Pinpoint the cell where the given text exists, returning its [X, Y] midpoint coordinate. 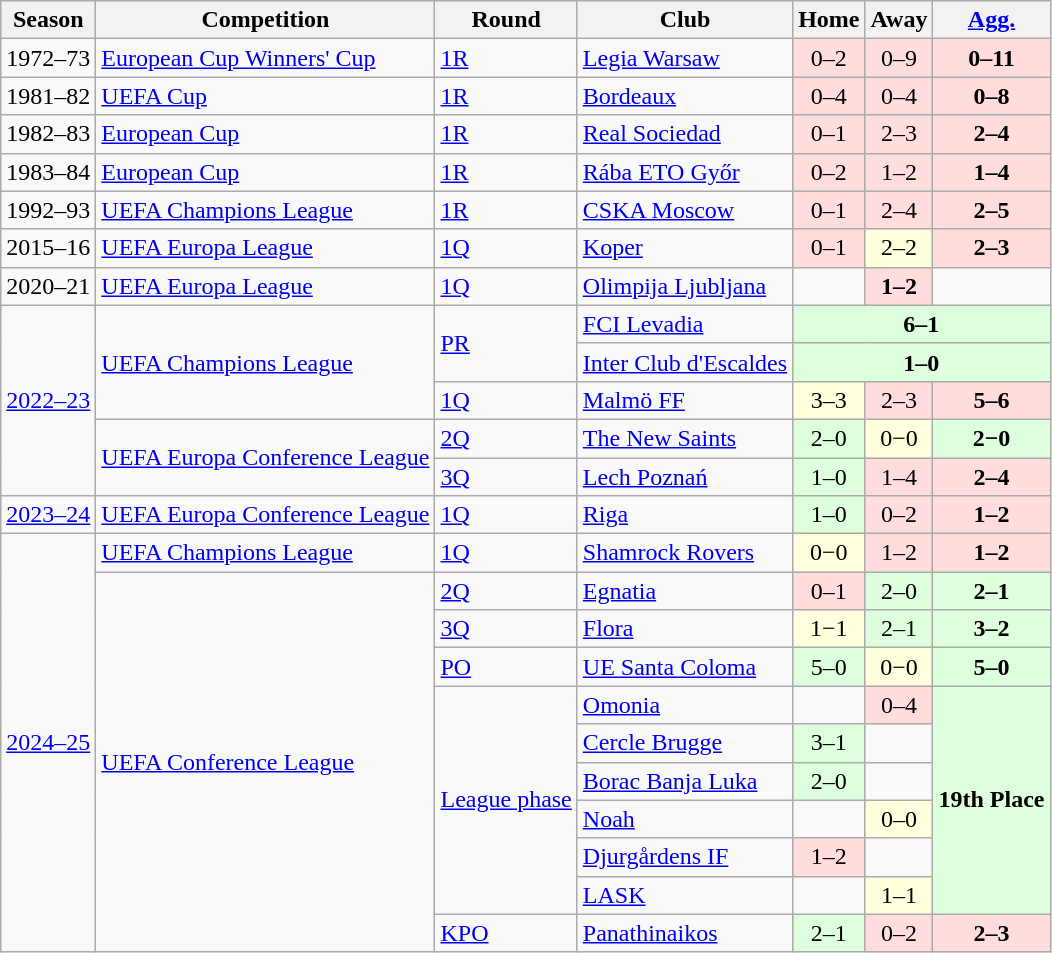
European Cup Winners' Cup [266, 58]
1972–73 [48, 58]
Omonia [684, 705]
UEFA Cup [266, 96]
Panathinaikos [684, 933]
PR [506, 343]
LASK [684, 895]
Egnatia [684, 591]
1992–93 [48, 210]
5–6 [992, 400]
UEFA Conference League [266, 762]
Away [899, 20]
Noah [684, 819]
1983–84 [48, 172]
Borac Banja Luka [684, 781]
2015–16 [48, 248]
2–5 [992, 210]
Club [684, 20]
Competition [266, 20]
19th Place [992, 800]
Real Sociedad [684, 134]
Cercle Brugge [684, 743]
Bordeaux [684, 96]
Home [829, 20]
1981–82 [48, 96]
1–1 [899, 895]
2020–21 [48, 286]
3–1 [829, 743]
Flora [684, 629]
6–1 [922, 324]
1982–83 [48, 134]
0–11 [992, 58]
0–9 [899, 58]
3–2 [992, 629]
1−1 [829, 629]
Season [48, 20]
Riga [684, 515]
3–3 [829, 400]
Lech Poznań [684, 477]
CSKA Moscow [684, 210]
Koper [684, 248]
2024–25 [48, 744]
Malmö FF [684, 400]
Legia Warsaw [684, 58]
Inter Club d'Escaldes [684, 362]
PO [506, 667]
The New Saints [684, 438]
2022–23 [48, 400]
League phase [506, 800]
Agg. [992, 20]
Rába ETO Győr [684, 172]
Shamrock Rovers [684, 553]
0–0 [899, 819]
UE Santa Coloma [684, 667]
FCI Levadia [684, 324]
Djurgårdens IF [684, 857]
Olimpija Ljubljana [684, 286]
2–2 [899, 248]
2−0 [992, 438]
2023–24 [48, 515]
KPO [506, 933]
Round [506, 20]
0–8 [992, 96]
